Extract the [x, y] coordinate from the center of the cell holding the provided text.  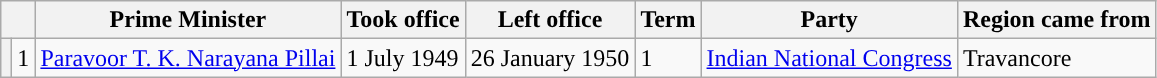
26 January 1950 [550, 58]
Party [829, 20]
Travancore [1056, 58]
Took office [403, 20]
Paravoor T. K. Narayana Pillai [188, 58]
Indian National Congress [829, 58]
Left office [550, 20]
Term [668, 20]
Prime Minister [188, 20]
Region came from [1056, 20]
1 July 1949 [403, 58]
